Return (x, y) of the center of cell containing provided text 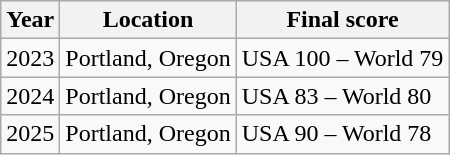
Final score (342, 20)
2025 (30, 134)
Year (30, 20)
USA 90 – World 78 (342, 134)
2024 (30, 96)
Location (148, 20)
2023 (30, 58)
USA 83 – World 80 (342, 96)
USA 100 – World 79 (342, 58)
